Detect which cell encompasses the target text, then output its (x, y) center coordinate. 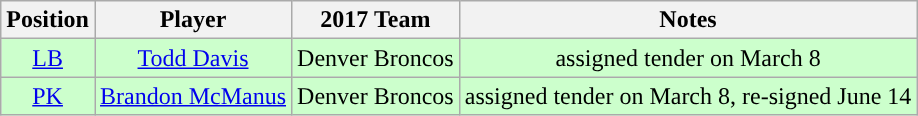
PK (48, 96)
Position (48, 20)
Notes (688, 20)
Player (192, 20)
LB (48, 58)
2017 Team (376, 20)
Brandon McManus (192, 96)
assigned tender on March 8 (688, 58)
Todd Davis (192, 58)
assigned tender on March 8, re-signed June 14 (688, 96)
